Search for the cell housing the specified text and yield its [X, Y] center coordinate. 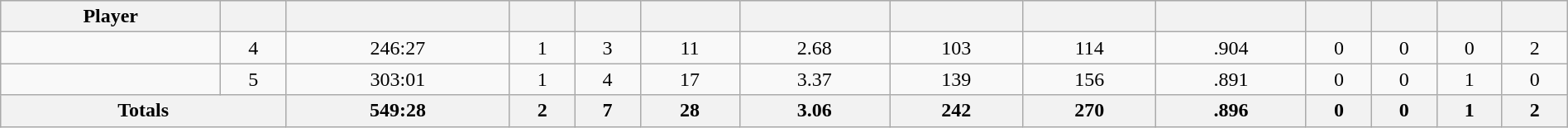
2.68 [815, 48]
.891 [1231, 79]
103 [956, 48]
156 [1090, 79]
Totals [144, 111]
3.06 [815, 111]
3 [607, 48]
11 [690, 48]
139 [956, 79]
7 [607, 111]
28 [690, 111]
303:01 [399, 79]
17 [690, 79]
5 [253, 79]
270 [1090, 111]
549:28 [399, 111]
Player [111, 17]
3.37 [815, 79]
242 [956, 111]
114 [1090, 48]
.896 [1231, 111]
246:27 [399, 48]
.904 [1231, 48]
